Capture the cell that displays the provided text and extract its (x, y) central coordinate. 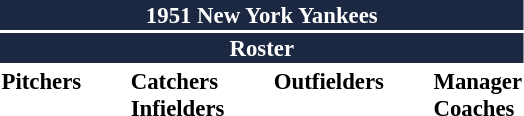
1951 New York Yankees (262, 15)
Roster (262, 48)
